For the text-containing cell, return its midpoint in [X, Y] coordinate format. 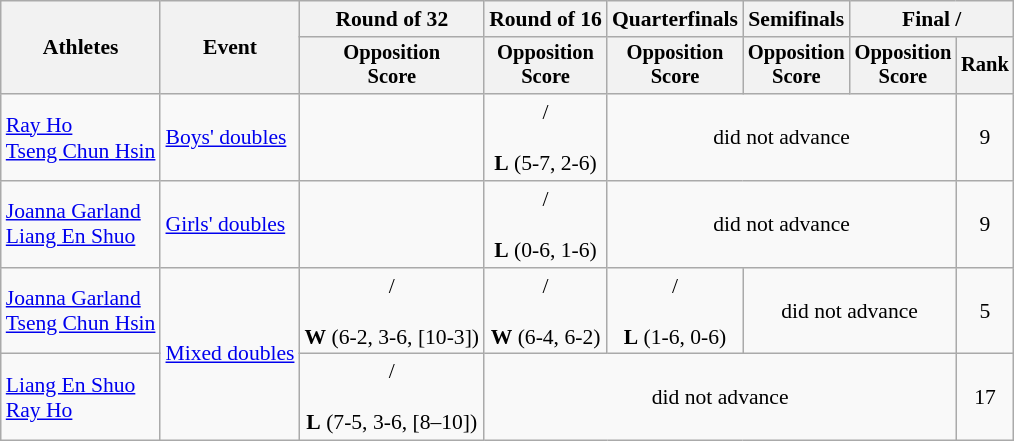
Liang En ShuoRay Ho [81, 398]
Rank [985, 66]
/W (6-2, 3-6, [10-3]) [392, 312]
/L (0-6, 1-6) [546, 224]
5 [985, 312]
/W (6-4, 6-2) [546, 312]
Boys' doubles [230, 138]
Event [230, 48]
Joanna GarlandLiang En Shuo [81, 224]
Semifinals [796, 19]
Final / [932, 19]
Girls' doubles [230, 224]
/L (1-6, 0-6) [675, 312]
Ray HoTseng Chun Hsin [81, 138]
/L (5-7, 2-6) [546, 138]
Round of 16 [546, 19]
/L (7-5, 3-6, [8–10]) [392, 398]
Quarterfinals [675, 19]
Athletes [81, 48]
Mixed doubles [230, 354]
Round of 32 [392, 19]
17 [985, 398]
Joanna GarlandTseng Chun Hsin [81, 312]
